Determine the (x, y) coordinate at the center of the cell enclosing the given text.  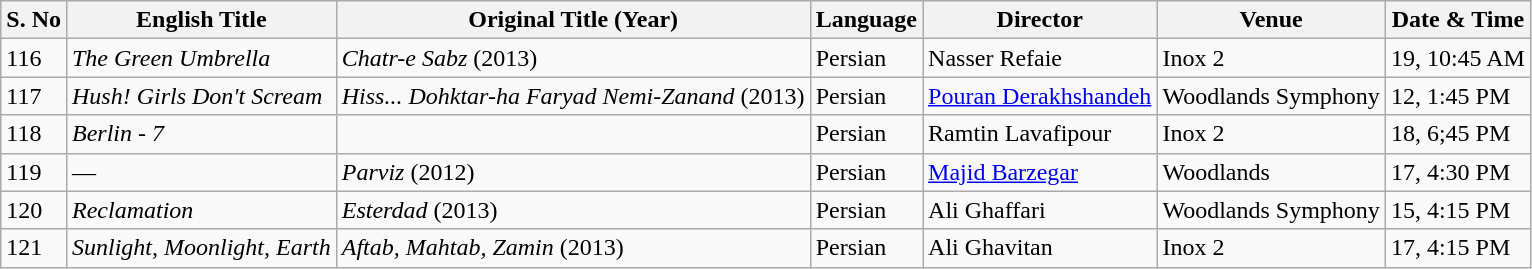
Berlin - 7 (201, 134)
S. No (34, 20)
19, 10:45 AM (1458, 58)
Director (1040, 20)
Ali Ghavitan (1040, 248)
Ali Ghaffari (1040, 210)
Parviz (2012) (573, 172)
Original Title (Year) (573, 20)
120 (34, 210)
Hiss... Dohktar-ha Faryad Nemi-Zanand (2013) (573, 96)
Reclamation (201, 210)
17, 4:15 PM (1458, 248)
Chatr-e Sabz (2013) (573, 58)
119 (34, 172)
Esterdad (2013) (573, 210)
Venue (1271, 20)
Ramtin Lavafipour (1040, 134)
Woodlands (1271, 172)
Hush! Girls Don't Scream (201, 96)
Pouran Derakhshandeh (1040, 96)
The Green Umbrella (201, 58)
17, 4:30 PM (1458, 172)
Sunlight, Moonlight, Earth (201, 248)
— (201, 172)
Aftab, Mahtab, Zamin (2013) (573, 248)
12, 1:45 PM (1458, 96)
121 (34, 248)
Language (866, 20)
15, 4:15 PM (1458, 210)
Majid Barzegar (1040, 172)
English Title (201, 20)
117 (34, 96)
Date & Time (1458, 20)
Nasser Refaie (1040, 58)
18, 6;45 PM (1458, 134)
118 (34, 134)
116 (34, 58)
